Provide the [x, y] coordinate of the cell's center where the given text is located.  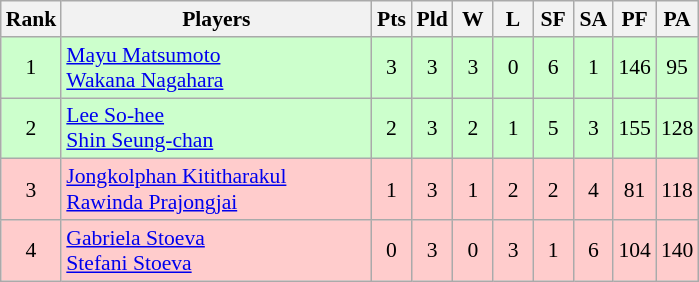
128 [678, 128]
Jongkolphan Kititharakul Rawinda Prajongjai [216, 190]
81 [634, 190]
W [473, 19]
Pts [391, 19]
SA [593, 19]
Pld [432, 19]
104 [634, 250]
146 [634, 68]
140 [678, 250]
PA [678, 19]
95 [678, 68]
Lee So-hee Shin Seung-chan [216, 128]
Players [216, 19]
Mayu Matsumoto Wakana Nagahara [216, 68]
118 [678, 190]
PF [634, 19]
5 [553, 128]
Rank [32, 19]
Gabriela Stoeva Stefani Stoeva [216, 250]
155 [634, 128]
L [513, 19]
SF [553, 19]
